Identify which cell holds the provided text, then report its [X, Y] central coordinate. 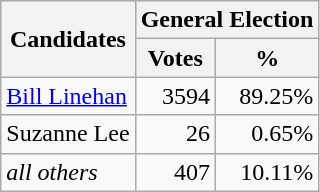
Suzanne Lee [68, 134]
89.25% [266, 96]
General Election [227, 20]
Bill Linehan [68, 96]
10.11% [266, 172]
all others [68, 172]
0.65% [266, 134]
% [266, 58]
Votes [175, 58]
Candidates [68, 39]
407 [175, 172]
3594 [175, 96]
26 [175, 134]
